Return the (x, y) coordinate for the center point of the cell that contains the specified text.  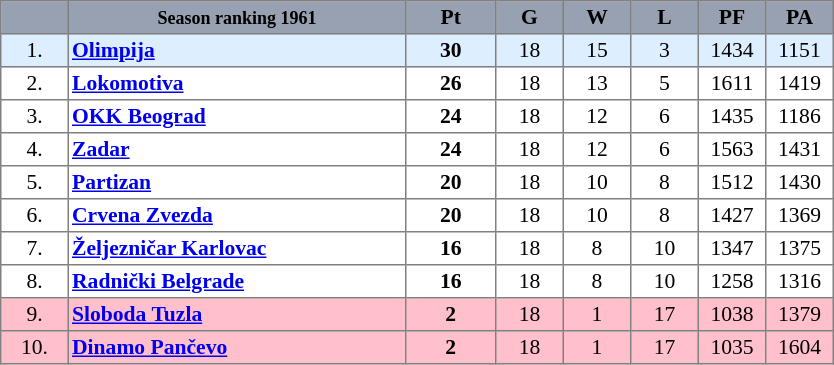
1316 (800, 282)
5. (35, 182)
PF (732, 18)
W (597, 18)
1347 (732, 248)
1434 (732, 50)
Dinamo Pančevo (237, 348)
1375 (800, 248)
3. (35, 116)
Crvena Zvezda (237, 216)
30 (451, 50)
7. (35, 248)
1563 (732, 150)
Željezničar Karlovac (237, 248)
1611 (732, 84)
1035 (732, 348)
Radnički Belgrade (237, 282)
3 (665, 50)
1427 (732, 216)
G (530, 18)
1369 (800, 216)
1151 (800, 50)
8. (35, 282)
4. (35, 150)
Olimpija (237, 50)
2. (35, 84)
1512 (732, 182)
1258 (732, 282)
1431 (800, 150)
Sloboda Tuzla (237, 314)
5 (665, 84)
26 (451, 84)
1186 (800, 116)
1038 (732, 314)
Pt (451, 18)
1435 (732, 116)
Season ranking 1961 (237, 18)
1430 (800, 182)
1. (35, 50)
1379 (800, 314)
13 (597, 84)
10. (35, 348)
Lokomotiva (237, 84)
PA (800, 18)
15 (597, 50)
L (665, 18)
6. (35, 216)
1419 (800, 84)
1604 (800, 348)
OKK Beograd (237, 116)
Partizan (237, 182)
9. (35, 314)
Zadar (237, 150)
